Pinpoint the cell where the given text exists, returning its [X, Y] midpoint coordinate. 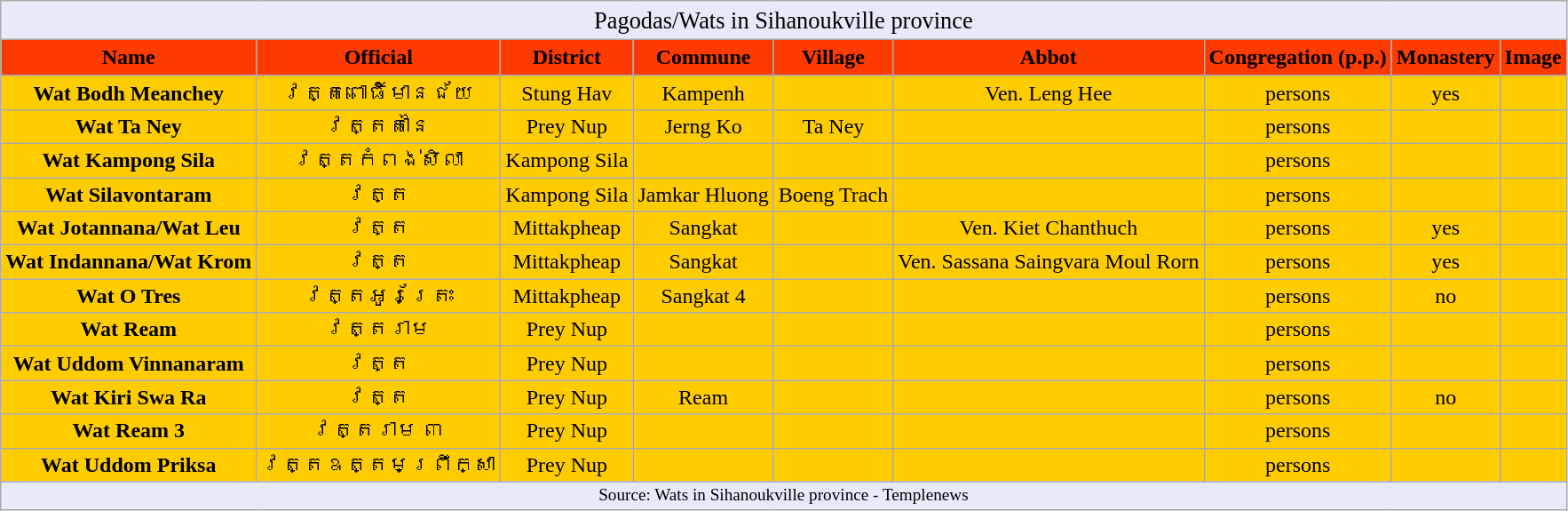
Stung Hav [566, 92]
Village [833, 57]
District [566, 57]
Name [129, 57]
Wat Ream [129, 330]
Wat Bodh Meanchey [129, 92]
Wat Uddom Vinnanaram [129, 363]
Ven. Leng Hee [1049, 92]
Image [1532, 57]
Wat Uddom Priksa [129, 465]
វត្តរាម ៣ [378, 431]
Ven. Sassana Saingvara Moul Rorn [1049, 262]
Monastery [1445, 57]
Commune [703, 57]
Wat Kiri Swa Ra [129, 397]
វត្តពោធិ៍មានជ័យ [378, 92]
វត្តតានៃ [378, 126]
Source: Wats in Sihanoukville province - Templenews [783, 496]
Sangkat 4 [703, 296]
វត្តអូរត្រែះ [378, 296]
វត្តកំពង់សិលា [378, 160]
Wat Ream 3 [129, 431]
Abbot [1049, 57]
Jerng Ko [703, 126]
Wat Kampong Sila [129, 160]
Ven. Kiet Chanthuch [1049, 228]
Official [378, 57]
វត្តឧត្តមព្រឹក្សា [378, 465]
Ta Ney [833, 126]
Congregation (p.p.) [1298, 57]
Jamkar Hluong [703, 195]
Wat Silavontaram [129, 195]
Kampenh [703, 92]
Wat O Tres [129, 296]
Ream [703, 397]
Wat Jotannana/Wat Leu [129, 228]
Pagodas/Wats in Sihanoukville province [783, 20]
Boeng Trach [833, 195]
Wat Ta Ney [129, 126]
វត្តរាម [378, 330]
Wat Indannana/Wat Krom [129, 262]
